Provide the (X, Y) coordinate of the cell's center where the given text is located.  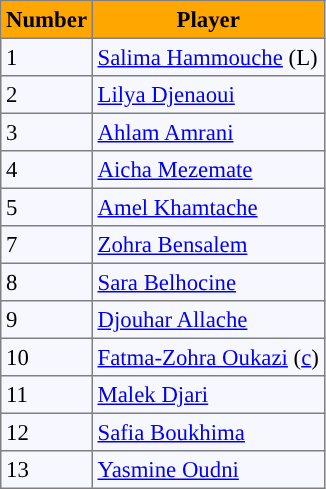
5 (47, 207)
Aicha Mezemate (208, 170)
Amel Khamtache (208, 207)
8 (47, 282)
13 (47, 470)
12 (47, 432)
9 (47, 320)
Zohra Bensalem (208, 245)
3 (47, 132)
Player (208, 20)
10 (47, 357)
2 (47, 95)
Lilya Djenaoui (208, 95)
11 (47, 395)
Salima Hammouche (L) (208, 57)
4 (47, 170)
Malek Djari (208, 395)
Number (47, 20)
1 (47, 57)
Fatma-Zohra Oukazi (c) (208, 357)
Djouhar Allache (208, 320)
7 (47, 245)
Sara Belhocine (208, 282)
Yasmine Oudni (208, 470)
Safia Boukhima (208, 432)
Ahlam Amrani (208, 132)
